Return the [X, Y] coordinate for the center point of the cell that contains the specified text.  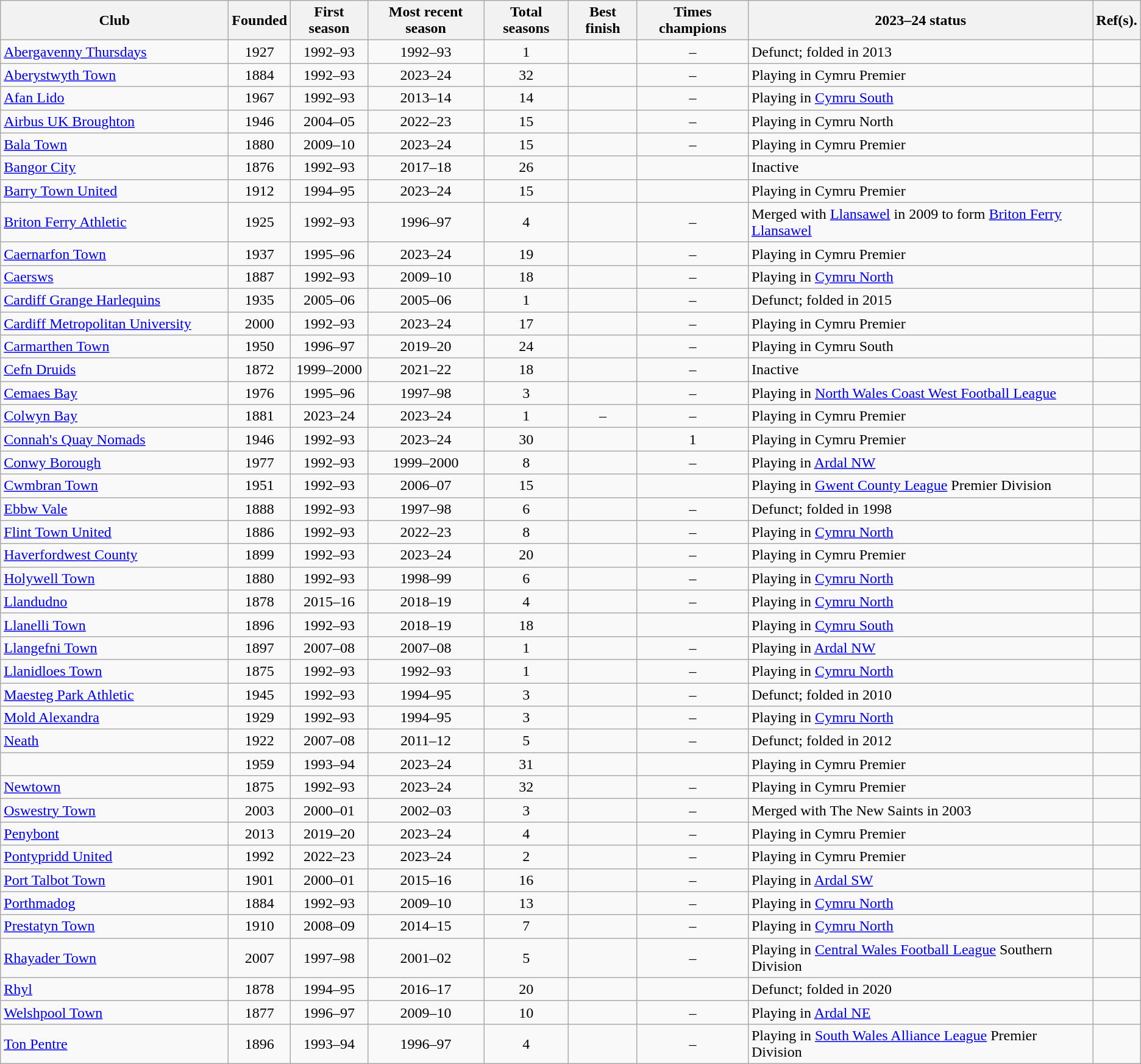
17 [527, 324]
Playing in South Wales Alliance League Premier Division [920, 1043]
Mold Alexandra [115, 718]
1977 [260, 463]
1998–99 [425, 578]
Welshpool Town [115, 1012]
Llanidloes Town [115, 671]
1951 [260, 486]
Club [115, 21]
1929 [260, 718]
14 [527, 98]
Defunct; folded in 2013 [920, 52]
Carmarthen Town [115, 347]
Playing in Ardal NE [920, 1012]
1872 [260, 370]
Airbus UK Broughton [115, 121]
Playing in North Wales Coast West Football League [920, 393]
Port Talbot Town [115, 880]
Total seasons [527, 21]
2 [527, 857]
Briton Ferry Athletic [115, 222]
1910 [260, 926]
Most recent season [425, 21]
1927 [260, 52]
19 [527, 254]
Caersws [115, 277]
1881 [260, 416]
Defunct; folded in 2015 [920, 300]
Porthmadog [115, 903]
Cemaes Bay [115, 393]
Holywell Town [115, 578]
Newtown [115, 787]
2007 [260, 958]
Ref(s). [1117, 21]
Flint Town United [115, 532]
1901 [260, 880]
Aberystwyth Town [115, 75]
Prestatyn Town [115, 926]
1886 [260, 532]
1925 [260, 222]
Haverfordwest County [115, 555]
First season [329, 21]
Caernarfon Town [115, 254]
Playing in Central Wales Football League Southern Division [920, 958]
Rhayader Town [115, 958]
Bala Town [115, 144]
Barry Town United [115, 191]
Maesteg Park Athletic [115, 694]
Defunct; folded in 2010 [920, 694]
2021–22 [425, 370]
1950 [260, 347]
Bangor City [115, 168]
13 [527, 903]
Times champions [692, 21]
Merged with The New Saints in 2003 [920, 810]
Afan Lido [115, 98]
1992 [260, 857]
2006–07 [425, 486]
Pontypridd United [115, 857]
1922 [260, 741]
30 [527, 439]
Playing in Gwent County League Premier Division [920, 486]
31 [527, 764]
2023–24 status [920, 21]
Abergavenny Thursdays [115, 52]
2013–14 [425, 98]
Defunct; folded in 2012 [920, 741]
1876 [260, 168]
26 [527, 168]
2013 [260, 834]
Cefn Druids [115, 370]
1912 [260, 191]
Defunct; folded in 2020 [920, 989]
2004–05 [329, 121]
2011–12 [425, 741]
1888 [260, 509]
2014–15 [425, 926]
Merged with Llansawel in 2009 to form Briton Ferry Llansawel [920, 222]
Connah's Quay Nomads [115, 439]
24 [527, 347]
2017–18 [425, 168]
2016–17 [425, 989]
Oswestry Town [115, 810]
Llangefni Town [115, 648]
1976 [260, 393]
2000 [260, 324]
1877 [260, 1012]
Ton Pentre [115, 1043]
Penybont [115, 834]
Cardiff Grange Harlequins [115, 300]
2003 [260, 810]
Colwyn Bay [115, 416]
1937 [260, 254]
2001–02 [425, 958]
1935 [260, 300]
Cwmbran Town [115, 486]
Playing in Ardal SW [920, 880]
10 [527, 1012]
1899 [260, 555]
1945 [260, 694]
Defunct; folded in 1998 [920, 509]
Ebbw Vale [115, 509]
Best finish [603, 21]
1897 [260, 648]
Founded [260, 21]
1887 [260, 277]
Llandudno [115, 601]
7 [527, 926]
2002–03 [425, 810]
Cardiff Metropolitan University [115, 324]
2008–09 [329, 926]
1967 [260, 98]
Neath [115, 741]
1959 [260, 764]
Rhyl [115, 989]
Conwy Borough [115, 463]
16 [527, 880]
Llanelli Town [115, 625]
